Locate the cell with the specified text and output its (x, y) center coordinate. 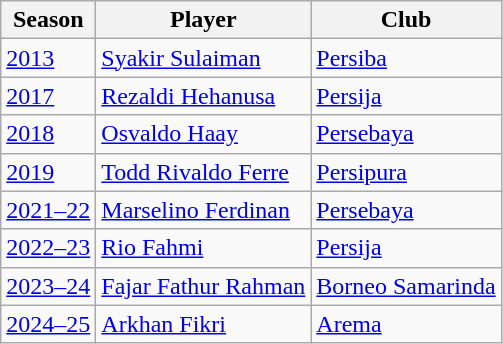
2021–22 (48, 210)
Arkhan Fikri (204, 324)
Rezaldi Hehanusa (204, 96)
Borneo Samarinda (406, 286)
Syakir Sulaiman (204, 58)
Arema (406, 324)
2017 (48, 96)
2023–24 (48, 286)
2022–23 (48, 248)
2018 (48, 134)
Player (204, 20)
Club (406, 20)
2013 (48, 58)
2024–25 (48, 324)
Rio Fahmi (204, 248)
Persipura (406, 172)
Marselino Ferdinan (204, 210)
Season (48, 20)
Osvaldo Haay (204, 134)
Fajar Fathur Rahman (204, 286)
Todd Rivaldo Ferre (204, 172)
2019 (48, 172)
Persiba (406, 58)
